Return [x, y] of the center of cell containing provided text 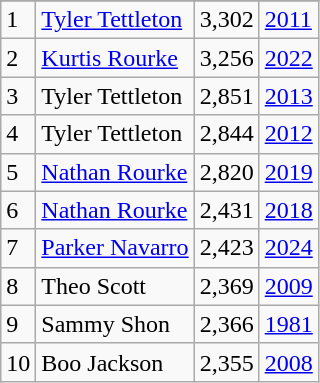
7 [18, 248]
3,302 [226, 20]
3,256 [226, 58]
2,423 [226, 248]
2012 [288, 134]
2024 [288, 248]
2 [18, 58]
2,366 [226, 324]
9 [18, 324]
1981 [288, 324]
Sammy Shon [115, 324]
3 [18, 96]
10 [18, 362]
2,369 [226, 286]
5 [18, 172]
Kurtis Rourke [115, 58]
8 [18, 286]
4 [18, 134]
Theo Scott [115, 286]
2009 [288, 286]
2022 [288, 58]
2,844 [226, 134]
2018 [288, 210]
2,820 [226, 172]
Parker Navarro [115, 248]
2,431 [226, 210]
2,851 [226, 96]
2019 [288, 172]
2011 [288, 20]
1 [18, 20]
2,355 [226, 362]
Boo Jackson [115, 362]
6 [18, 210]
2008 [288, 362]
2013 [288, 96]
